Locate the cell with the specified text and output its [X, Y] center coordinate. 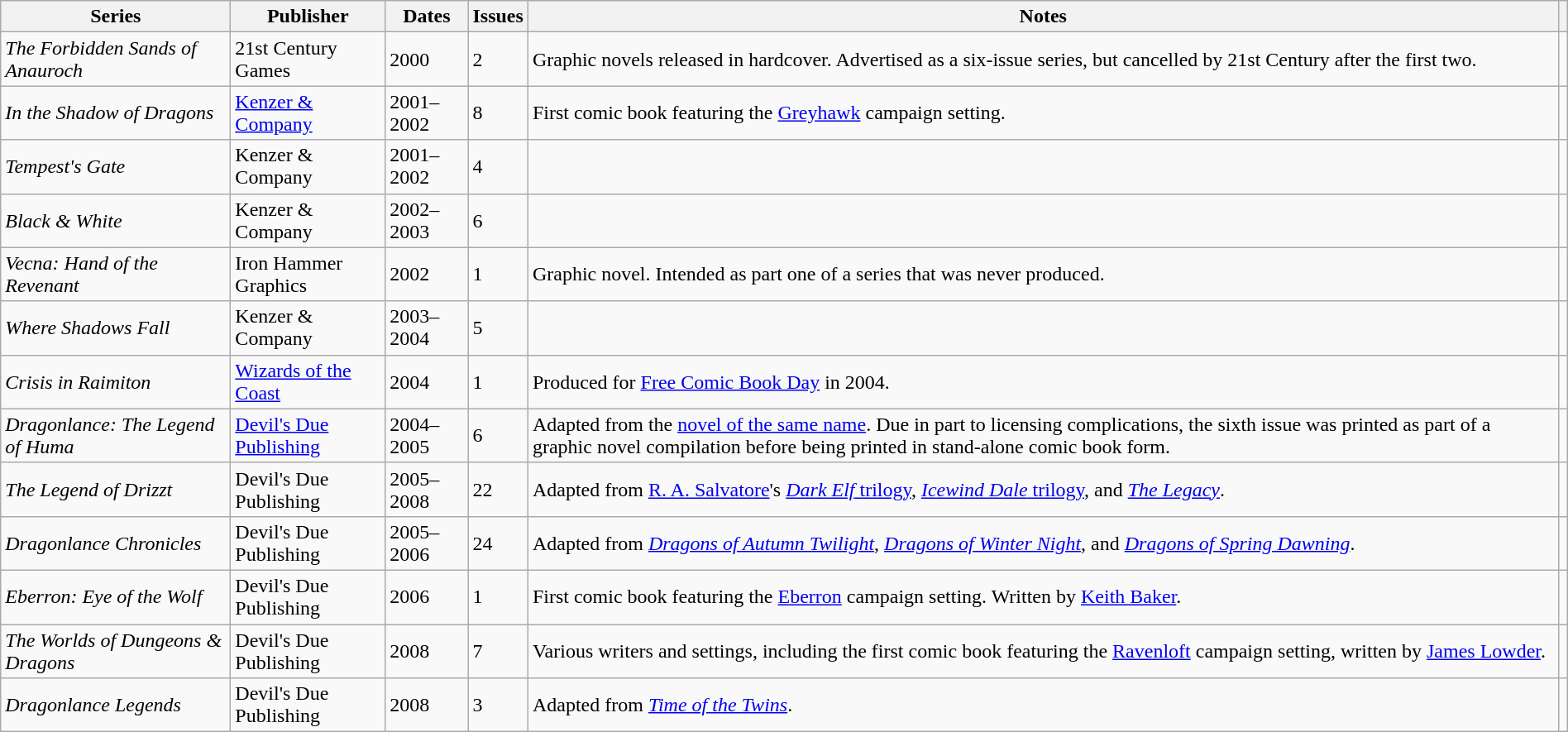
2000 [427, 60]
Dragonlance: The Legend of Huma [116, 435]
Black & White [116, 220]
Graphic novel. Intended as part one of a series that was never produced. [1043, 275]
First comic book featuring the Greyhawk campaign setting. [1043, 112]
Issues [498, 17]
3 [498, 705]
Where Shadows Fall [116, 328]
Graphic novels released in hardcover. Advertised as a six-issue series, but cancelled by 21st Century after the first two. [1043, 60]
Dragonlance Legends [116, 705]
2002–2003 [427, 220]
21st Century Games [308, 60]
Series [116, 17]
2005–2008 [427, 490]
The Worlds of Dungeons & Dragons [116, 650]
2 [498, 60]
The Forbidden Sands of Anauroch [116, 60]
In the Shadow of Dragons [116, 112]
Adapted from Dragons of Autumn Twilight, Dragons of Winter Night, and Dragons of Spring Dawning. [1043, 543]
Publisher [308, 17]
7 [498, 650]
Various writers and settings, including the first comic book featuring the Ravenloft campaign setting, written by James Lowder. [1043, 650]
Eberron: Eye of the Wolf [116, 597]
Adapted from R. A. Salvatore's Dark Elf trilogy, Icewind Dale trilogy, and The Legacy. [1043, 490]
Wizards of the Coast [308, 382]
2006 [427, 597]
Dragonlance Chronicles [116, 543]
24 [498, 543]
2004–2005 [427, 435]
Notes [1043, 17]
Adapted from Time of the Twins. [1043, 705]
4 [498, 167]
Produced for Free Comic Book Day in 2004. [1043, 382]
22 [498, 490]
5 [498, 328]
2004 [427, 382]
2003–2004 [427, 328]
Vecna: Hand of the Revenant [116, 275]
Dates [427, 17]
2005–2006 [427, 543]
The Legend of Drizzt [116, 490]
2002 [427, 275]
Iron Hammer Graphics [308, 275]
Crisis in Raimiton [116, 382]
Tempest's Gate [116, 167]
First comic book featuring the Eberron campaign setting. Written by Keith Baker. [1043, 597]
8 [498, 112]
